Output the [x, y] coordinate of the center of the cell containing the given text.  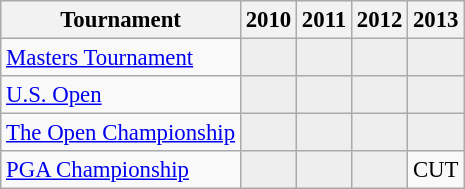
CUT [436, 170]
U.S. Open [121, 95]
2013 [436, 20]
2011 [324, 20]
PGA Championship [121, 170]
Tournament [121, 20]
Masters Tournament [121, 58]
2010 [268, 20]
2012 [379, 20]
The Open Championship [121, 133]
